Output the [x, y] coordinate of the center of the cell containing the given text.  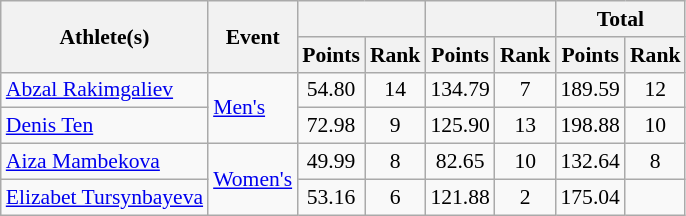
Men's [252, 108]
Women's [252, 180]
125.90 [460, 126]
175.04 [590, 197]
12 [656, 90]
14 [396, 90]
9 [396, 126]
2 [526, 197]
82.65 [460, 162]
Abzal Rakimgaliev [104, 90]
134.79 [460, 90]
Event [252, 36]
Aiza Mambekova [104, 162]
13 [526, 126]
54.80 [331, 90]
49.99 [331, 162]
Elizabet Tursynbayeva [104, 197]
Athlete(s) [104, 36]
189.59 [590, 90]
Total [620, 19]
198.88 [590, 126]
7 [526, 90]
72.98 [331, 126]
121.88 [460, 197]
132.64 [590, 162]
6 [396, 197]
53.16 [331, 197]
Denis Ten [104, 126]
